Locate the cell with the specified text and output its (x, y) center coordinate. 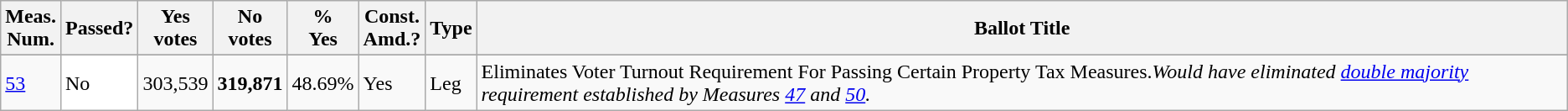
303,539 (176, 82)
%Yes (323, 29)
Ballot Title (1022, 29)
Const.Amd.? (392, 29)
Passed? (99, 29)
Meas.Num. (31, 29)
Novotes (250, 29)
Yes (392, 82)
48.69% (323, 82)
319,871 (250, 82)
Type (451, 29)
Leg (451, 82)
Yesvotes (176, 29)
53 (31, 82)
No (99, 82)
